Identify which cell holds the provided text, then report its (X, Y) central coordinate. 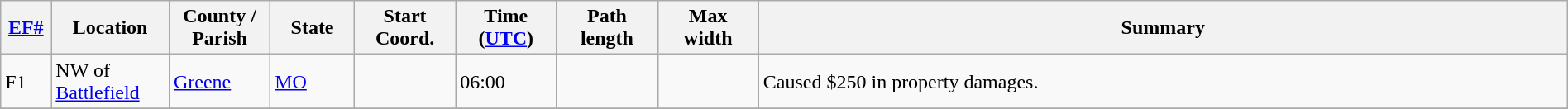
NW of Battlefield (111, 81)
EF# (26, 28)
Summary (1163, 28)
06:00 (506, 81)
Start Coord. (404, 28)
F1 (26, 81)
State (313, 28)
Path length (607, 28)
Max width (708, 28)
Caused $250 in property damages. (1163, 81)
County / Parish (219, 28)
Time (UTC) (506, 28)
Location (111, 28)
Greene (219, 81)
MO (313, 81)
